Scan for the cell matching the given text and deliver its [X, Y] coordinate at center. 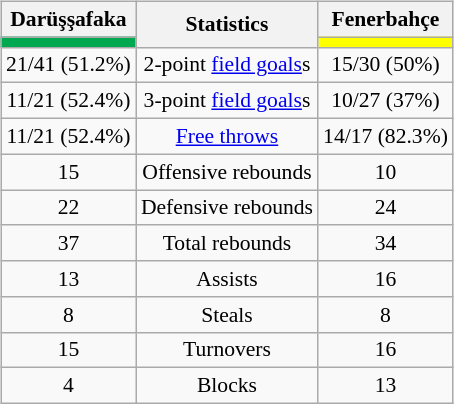
2-point field goalss [227, 65]
Fenerbahçe [386, 19]
Statistics [227, 24]
Darüşşafaka [68, 19]
15/30 (50%) [386, 65]
34 [386, 243]
3-point field goalss [227, 101]
10 [386, 172]
14/17 (82.3%) [386, 136]
Offensive rebounds [227, 172]
Steals [227, 314]
Turnovers [227, 350]
10/27 (37%) [386, 101]
Total rebounds [227, 243]
Free throws [227, 136]
4 [68, 386]
37 [68, 243]
Assists [227, 279]
Blocks [227, 386]
24 [386, 208]
Defensive rebounds [227, 208]
22 [68, 208]
21/41 (51.2%) [68, 65]
